Identify which cell holds the provided text, then report its (x, y) central coordinate. 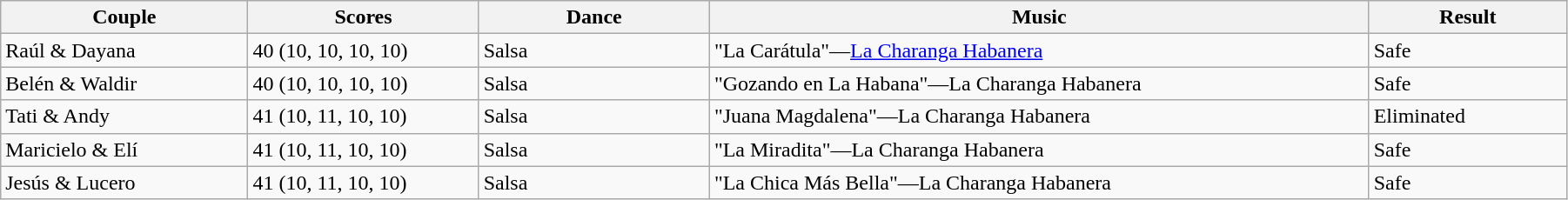
Maricielo & Elí (124, 150)
"La Miradita"—La Charanga Habanera (1039, 150)
Eliminated (1467, 117)
Raúl & Dayana (124, 50)
Belén & Waldir (124, 83)
"La Chica Más Bella"—La Charanga Habanera (1039, 183)
Couple (124, 17)
Jesús & Lucero (124, 183)
"Juana Magdalena"—La Charanga Habanera (1039, 117)
Scores (364, 17)
Tati & Andy (124, 117)
Music (1039, 17)
"La Carátula"—La Charanga Habanera (1039, 50)
Result (1467, 17)
Dance (593, 17)
"Gozando en La Habana"—La Charanga Habanera (1039, 83)
